Locate the cell with the specified text and output its [X, Y] center coordinate. 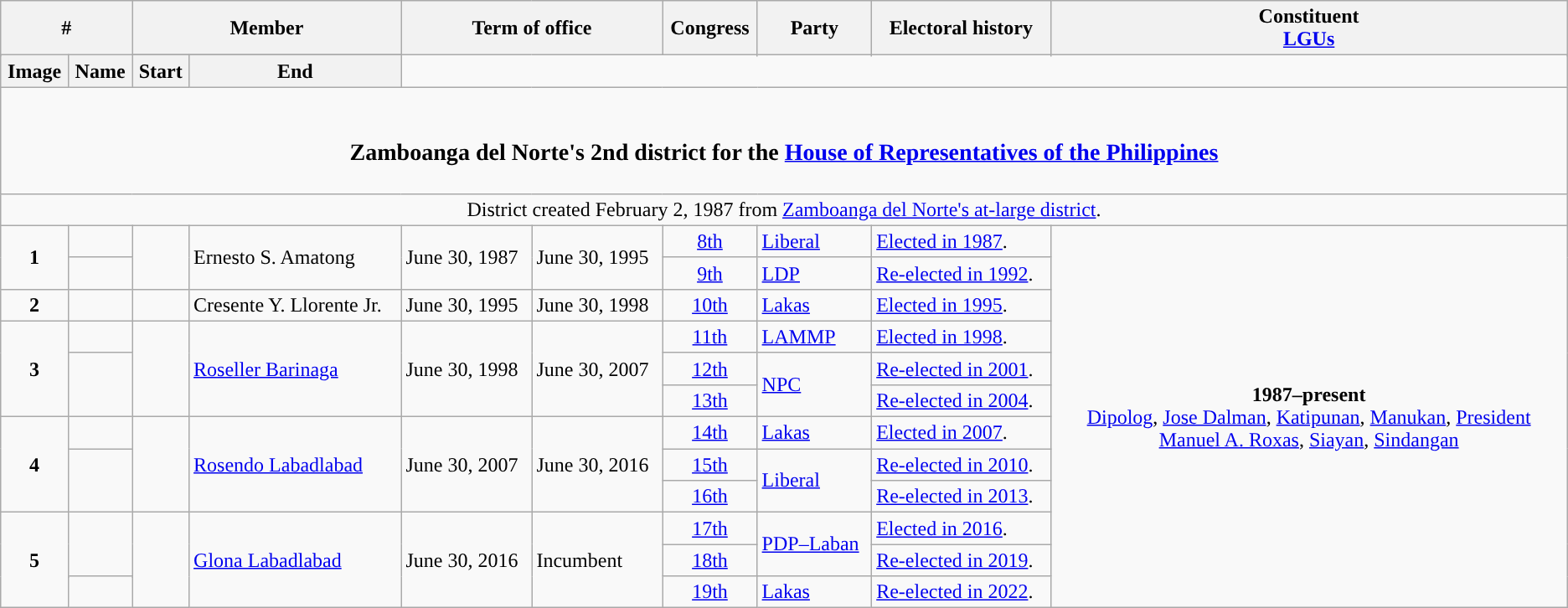
Start [161, 71]
Rosendo Labadlabad [295, 465]
Re-elected in 2001. [962, 368]
Elected in 2007. [962, 433]
June 30, 1987 [467, 257]
PDP–Laban [814, 544]
Zamboanga del Norte's 2nd district for the House of Representatives of the Philippines [784, 141]
Re-elected in 2004. [962, 400]
1987–presentDipolog, Jose Dalman, Katipunan, Manukan, President Manuel A. Roxas, Siayan, Sindangan [1308, 417]
12th [710, 368]
District created February 2, 1987 from Zamboanga del Norte's at-large district. [784, 209]
Elected in 2016. [962, 528]
18th [710, 560]
ConstituentLGUs [1308, 28]
4 [35, 465]
15th [710, 465]
Member [266, 28]
Incumbent [597, 560]
11th [710, 337]
Cresente Y. Llorente Jr. [295, 305]
Re-elected in 2010. [962, 465]
Image [35, 71]
1 [35, 257]
Ernesto S. Amatong [295, 257]
LAMMP [814, 337]
Elected in 1998. [962, 337]
LDP [814, 273]
13th [710, 400]
Elected in 1995. [962, 305]
17th [710, 528]
10th [710, 305]
Term of office [532, 28]
16th [710, 497]
Name [100, 71]
8th [710, 241]
Re-elected in 2019. [962, 560]
Electoral history [962, 28]
14th [710, 433]
5 [35, 560]
Party [814, 28]
Glona Labadlabad [295, 560]
Re-elected in 2022. [962, 592]
# [67, 28]
Re-elected in 1992. [962, 273]
End [295, 71]
2 [35, 305]
9th [710, 273]
NPC [814, 384]
Elected in 1987. [962, 241]
Roseller Barinaga [295, 368]
19th [710, 592]
Congress [710, 28]
Re-elected in 2013. [962, 497]
3 [35, 368]
